For the text-containing cell, return its midpoint in (X, Y) coordinate format. 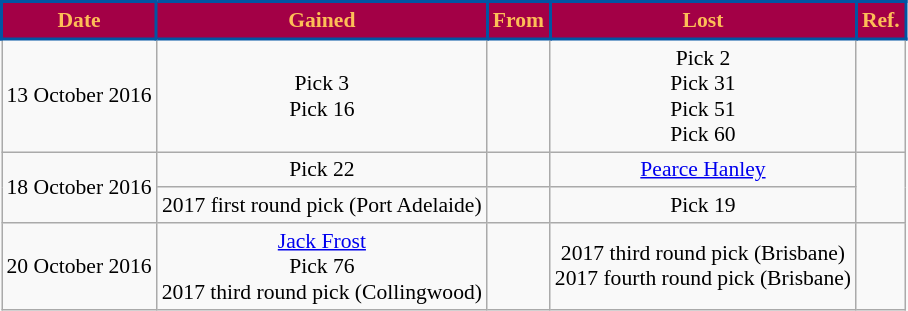
Ref. (880, 20)
2017 first round pick (Port Adelaide) (322, 206)
13 October 2016 (80, 96)
2017 third round pick (Brisbane)2017 fourth round pick (Brisbane) (703, 266)
Date (80, 20)
Pick 22 (322, 170)
Gained (322, 20)
From (518, 20)
Pearce Hanley (703, 170)
Jack FrostPick 762017 third round pick (Collingwood) (322, 266)
Pick 19 (703, 206)
Pick 2Pick 31Pick 51Pick 60 (703, 96)
Pick 3Pick 16 (322, 96)
Lost (703, 20)
18 October 2016 (80, 188)
20 October 2016 (80, 266)
